Find where the given text appears and provide that cell's center as [x, y] coordinate. 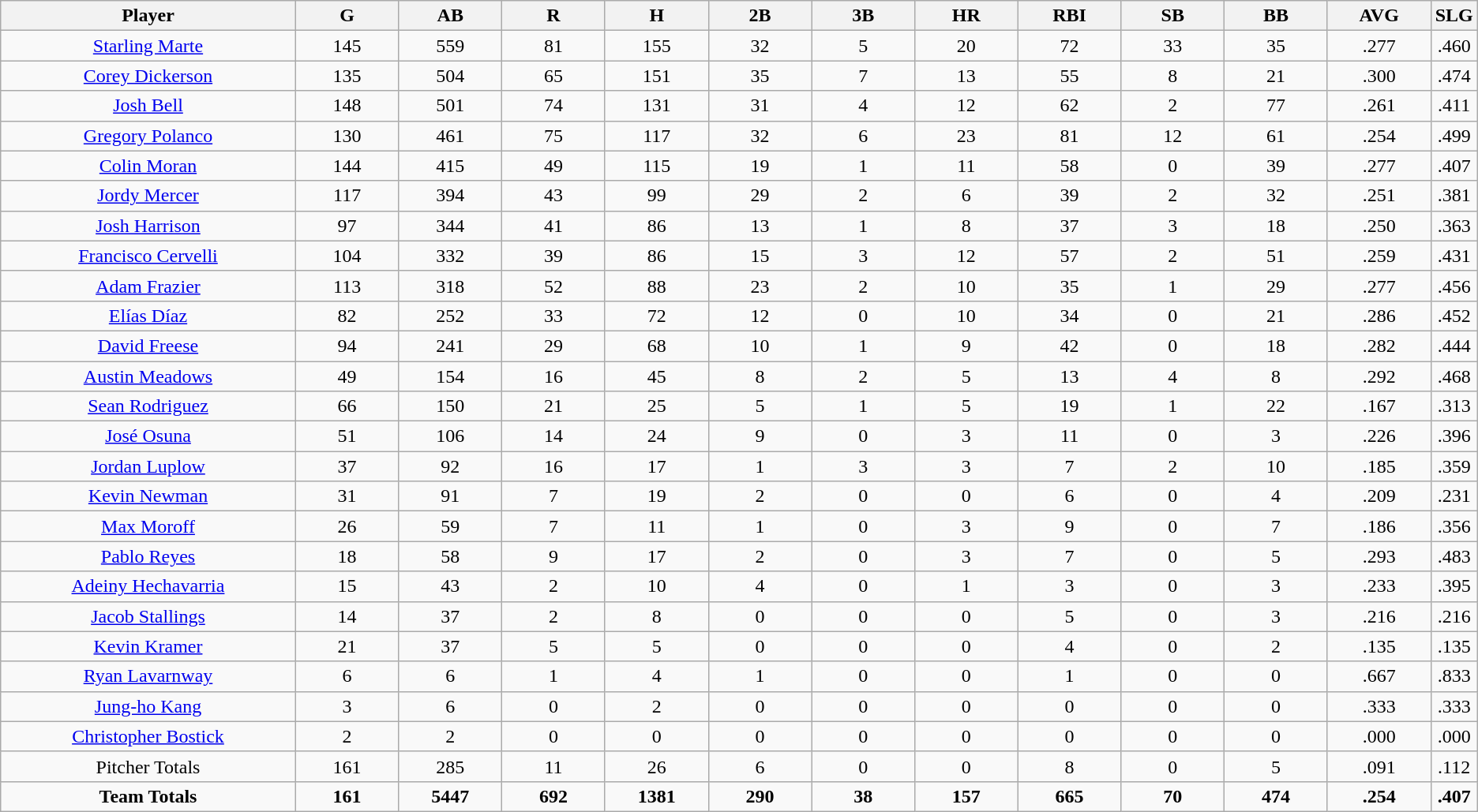
94 [347, 346]
Kevin Newman [148, 496]
.226 [1379, 436]
Josh Harrison [148, 226]
.395 [1454, 586]
.186 [1379, 526]
Ryan Lavarnway [148, 676]
.259 [1379, 256]
66 [347, 406]
22 [1276, 406]
88 [657, 286]
131 [657, 106]
Jacob Stallings [148, 616]
.209 [1379, 496]
Kevin Kramer [148, 646]
.667 [1379, 676]
82 [347, 316]
150 [450, 406]
.381 [1454, 196]
Austin Meadows [148, 376]
145 [347, 46]
.313 [1454, 406]
Jordan Luplow [148, 466]
.460 [1454, 46]
41 [554, 226]
.452 [1454, 316]
135 [347, 76]
.261 [1379, 106]
.167 [1379, 406]
332 [450, 256]
75 [554, 136]
38 [864, 796]
130 [347, 136]
David Freese [148, 346]
.363 [1454, 226]
151 [657, 76]
.292 [1379, 376]
55 [1069, 76]
.468 [1454, 376]
.293 [1379, 556]
.282 [1379, 346]
.431 [1454, 256]
474 [1276, 796]
AB [450, 16]
91 [450, 496]
318 [450, 286]
G [347, 16]
Starling Marte [148, 46]
3B [864, 16]
5447 [450, 796]
HR [966, 16]
148 [347, 106]
504 [450, 76]
Pablo Reyes [148, 556]
106 [450, 436]
344 [450, 226]
BB [1276, 16]
34 [1069, 316]
R [554, 16]
Player [148, 16]
Josh Bell [148, 106]
665 [1069, 796]
52 [554, 286]
1381 [657, 796]
.396 [1454, 436]
45 [657, 376]
Adeiny Hechavarria [148, 586]
61 [1276, 136]
57 [1069, 256]
.250 [1379, 226]
559 [450, 46]
.251 [1379, 196]
Max Moroff [148, 526]
285 [450, 766]
.444 [1454, 346]
290 [760, 796]
Francisco Cervelli [148, 256]
.483 [1454, 556]
62 [1069, 106]
99 [657, 196]
.286 [1379, 316]
.300 [1379, 76]
154 [450, 376]
.411 [1454, 106]
.356 [1454, 526]
.185 [1379, 466]
Jung-ho Kang [148, 706]
SLG [1454, 16]
Sean Rodriguez [148, 406]
501 [450, 106]
Jordy Mercer [148, 196]
.359 [1454, 466]
José Osuna [148, 436]
.456 [1454, 286]
70 [1173, 796]
Gregory Polanco [148, 136]
RBI [1069, 16]
Colin Moran [148, 166]
692 [554, 796]
74 [554, 106]
Pitcher Totals [148, 766]
.499 [1454, 136]
68 [657, 346]
415 [450, 166]
252 [450, 316]
.833 [1454, 676]
24 [657, 436]
25 [657, 406]
115 [657, 166]
157 [966, 796]
Corey Dickerson [148, 76]
.233 [1379, 586]
H [657, 16]
.231 [1454, 496]
155 [657, 46]
241 [450, 346]
Christopher Bostick [148, 736]
59 [450, 526]
144 [347, 166]
Team Totals [148, 796]
104 [347, 256]
Elías Díaz [148, 316]
65 [554, 76]
113 [347, 286]
97 [347, 226]
.474 [1454, 76]
Adam Frazier [148, 286]
42 [1069, 346]
20 [966, 46]
.091 [1379, 766]
461 [450, 136]
394 [450, 196]
.112 [1454, 766]
77 [1276, 106]
AVG [1379, 16]
SB [1173, 16]
2B [760, 16]
92 [450, 466]
